Extract the [X, Y] coordinate from the center of the cell holding the provided text.  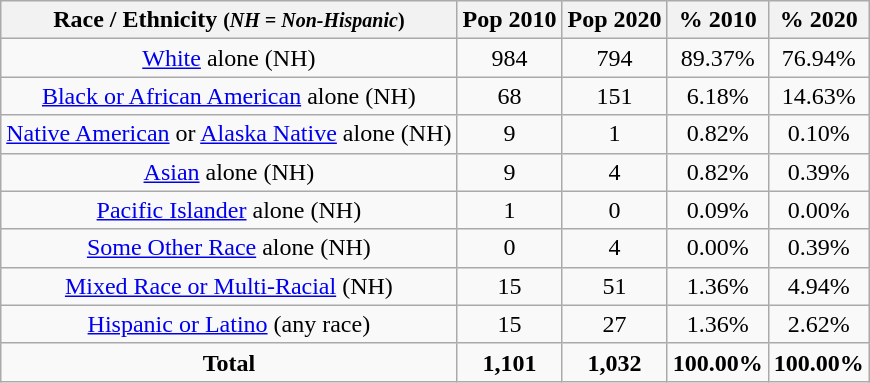
Total [229, 362]
0.10% [818, 134]
14.63% [818, 96]
4.94% [818, 286]
Pacific Islander alone (NH) [229, 210]
Pop 2010 [510, 20]
151 [614, 96]
76.94% [818, 58]
51 [614, 286]
Native American or Alaska Native alone (NH) [229, 134]
27 [614, 324]
% 2010 [718, 20]
89.37% [718, 58]
2.62% [818, 324]
1,032 [614, 362]
68 [510, 96]
Some Other Race alone (NH) [229, 248]
984 [510, 58]
Pop 2020 [614, 20]
Mixed Race or Multi-Racial (NH) [229, 286]
794 [614, 58]
1,101 [510, 362]
Black or African American alone (NH) [229, 96]
Race / Ethnicity (NH = Non-Hispanic) [229, 20]
White alone (NH) [229, 58]
Asian alone (NH) [229, 172]
% 2020 [818, 20]
0.09% [718, 210]
Hispanic or Latino (any race) [229, 324]
6.18% [718, 96]
